Detect which cell encompasses the target text, then output its (X, Y) center coordinate. 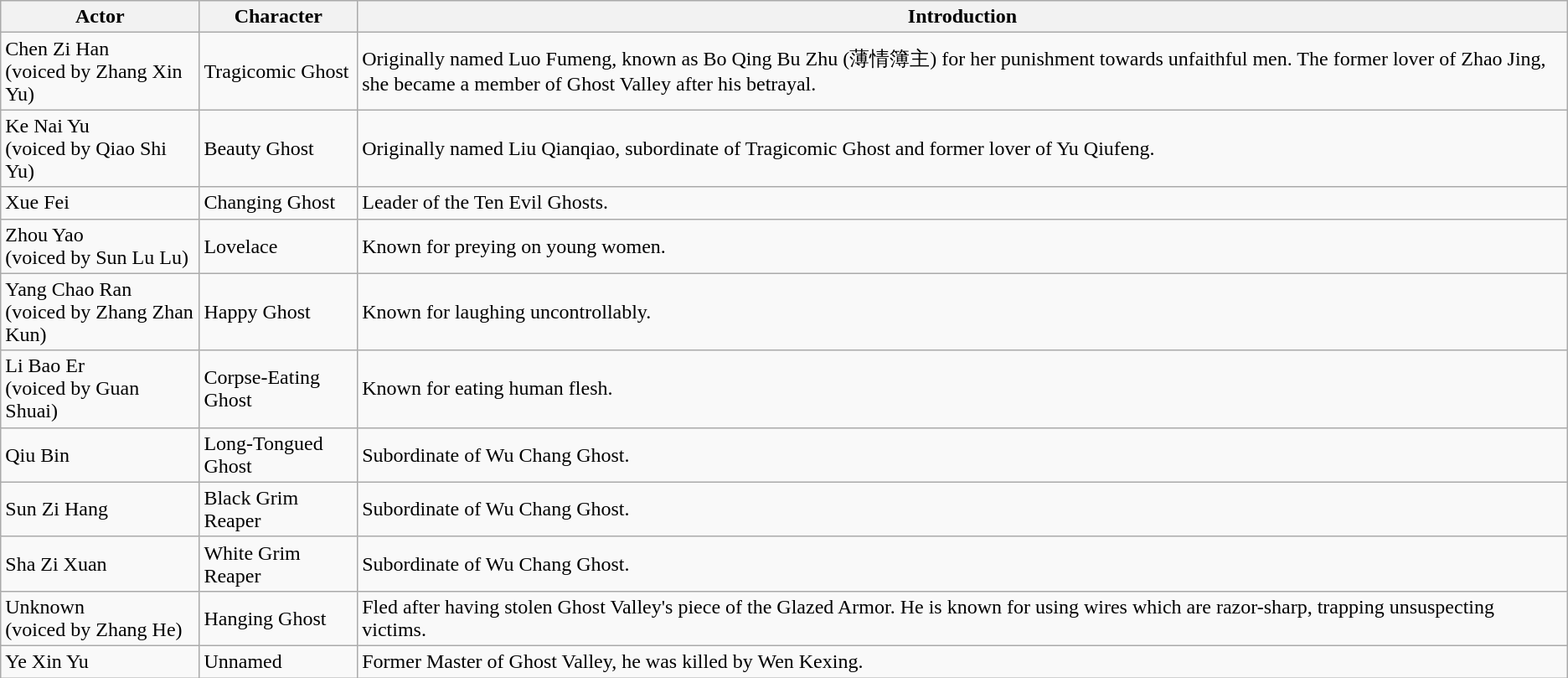
Known for laughing uncontrollably. (963, 312)
Sha Zi Xuan (101, 563)
Chen Zi Han(voiced by Zhang Xin Yu) (101, 71)
Actor (101, 17)
Long-Tongued Ghost (278, 454)
Black Grim Reaper (278, 510)
Zhou Yao(voiced by Sun Lu Lu) (101, 246)
Fled after having stolen Ghost Valley's piece of the Glazed Armor. He is known for using wires which are razor-sharp, trapping unsuspecting victims. (963, 618)
Sun Zi Hang (101, 510)
Hanging Ghost (278, 618)
Unnamed (278, 661)
Yang Chao Ran(voiced by Zhang Zhan Kun) (101, 312)
White Grim Reaper (278, 563)
Xue Fei (101, 203)
Ye Xin Yu (101, 661)
Tragicomic Ghost (278, 71)
Introduction (963, 17)
Corpse-Eating Ghost (278, 389)
Lovelace (278, 246)
Li Bao Er(voiced by Guan Shuai) (101, 389)
Changing Ghost (278, 203)
Known for eating human flesh. (963, 389)
Happy Ghost (278, 312)
Character (278, 17)
Originally named Liu Qianqiao, subordinate of Tragicomic Ghost and former lover of Yu Qiufeng. (963, 148)
Former Master of Ghost Valley, he was killed by Wen Kexing. (963, 661)
Qiu Bin (101, 454)
Beauty Ghost (278, 148)
Known for preying on young women. (963, 246)
Ke Nai Yu(voiced by Qiao Shi Yu) (101, 148)
Leader of the Ten Evil Ghosts. (963, 203)
Unknown(voiced by Zhang He) (101, 618)
